Pinpoint the cell where the given text exists, returning its (x, y) midpoint coordinate. 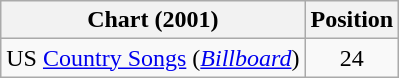
US Country Songs (Billboard) (153, 58)
Chart (2001) (153, 20)
Position (352, 20)
24 (352, 58)
